Determine the (x, y) coordinate at the center of the cell enclosing the given text.  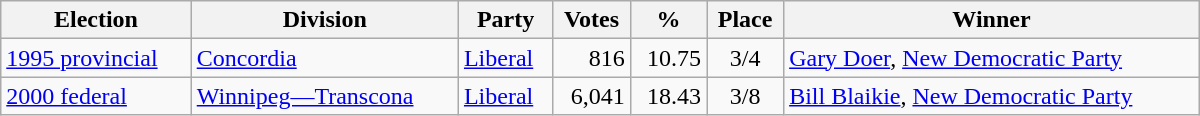
% (668, 20)
1995 provincial (96, 58)
816 (592, 58)
Votes (592, 20)
Winnipeg—Transcona (324, 96)
Gary Doer, New Democratic Party (992, 58)
Election (96, 20)
Bill Blaikie, New Democratic Party (992, 96)
Division (324, 20)
3/4 (746, 58)
2000 federal (96, 96)
Concordia (324, 58)
18.43 (668, 96)
Winner (992, 20)
10.75 (668, 58)
3/8 (746, 96)
Party (505, 20)
6,041 (592, 96)
Place (746, 20)
